Detect which cell encompasses the target text, then output its [X, Y] center coordinate. 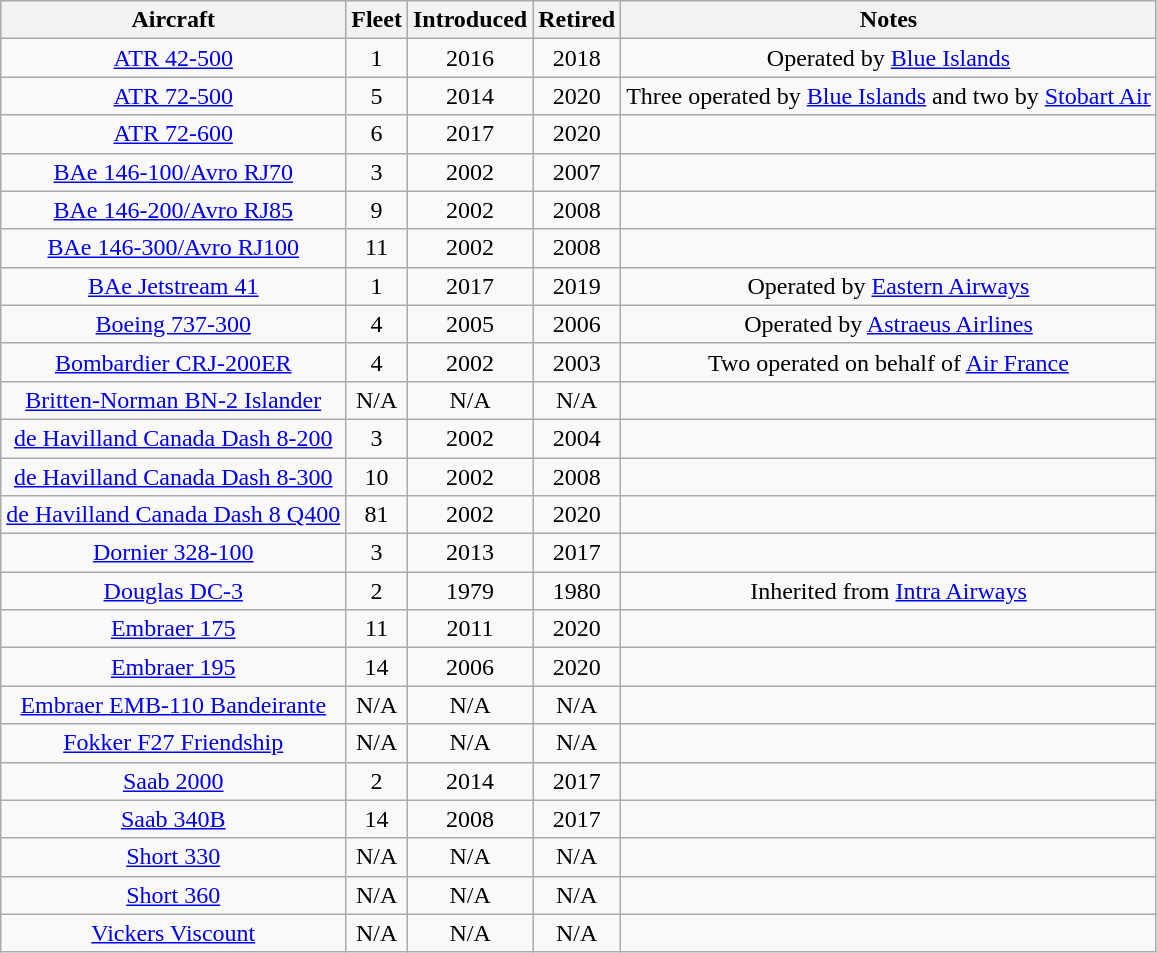
Inherited from Intra Airways [889, 591]
Fleet [377, 20]
BAe 146-200/Avro RJ85 [174, 210]
Three operated by Blue Islands and two by Stobart Air [889, 96]
1980 [577, 591]
2018 [577, 58]
ATR 72-600 [174, 134]
Dornier 328-100 [174, 553]
Introduced [470, 20]
1979 [470, 591]
Embraer 195 [174, 667]
5 [377, 96]
ATR 42-500 [174, 58]
BAe Jetstream 41 [174, 286]
2011 [470, 629]
2004 [577, 438]
81 [377, 515]
Boeing 737-300 [174, 324]
Aircraft [174, 20]
2007 [577, 172]
Fokker F27 Friendship [174, 743]
ATR 72-500 [174, 96]
6 [377, 134]
de Havilland Canada Dash 8-200 [174, 438]
2019 [577, 286]
de Havilland Canada Dash 8-300 [174, 477]
2016 [470, 58]
de Havilland Canada Dash 8 Q400 [174, 515]
BAe 146-100/Avro RJ70 [174, 172]
2003 [577, 362]
Embraer EMB-110 Bandeirante [174, 705]
2005 [470, 324]
Bombardier CRJ-200ER [174, 362]
Short 360 [174, 895]
Britten-Norman BN-2 Islander [174, 400]
Two operated on behalf of Air France [889, 362]
Operated by Eastern Airways [889, 286]
Embraer 175 [174, 629]
Notes [889, 20]
9 [377, 210]
10 [377, 477]
Saab 340B [174, 819]
Saab 2000 [174, 781]
2013 [470, 553]
Operated by Blue Islands [889, 58]
Douglas DC-3 [174, 591]
Short 330 [174, 857]
Vickers Viscount [174, 933]
Operated by Astraeus Airlines [889, 324]
Retired [577, 20]
BAe 146-300/Avro RJ100 [174, 248]
